Provide the (X, Y) coordinate of the cell's center where the given text is located.  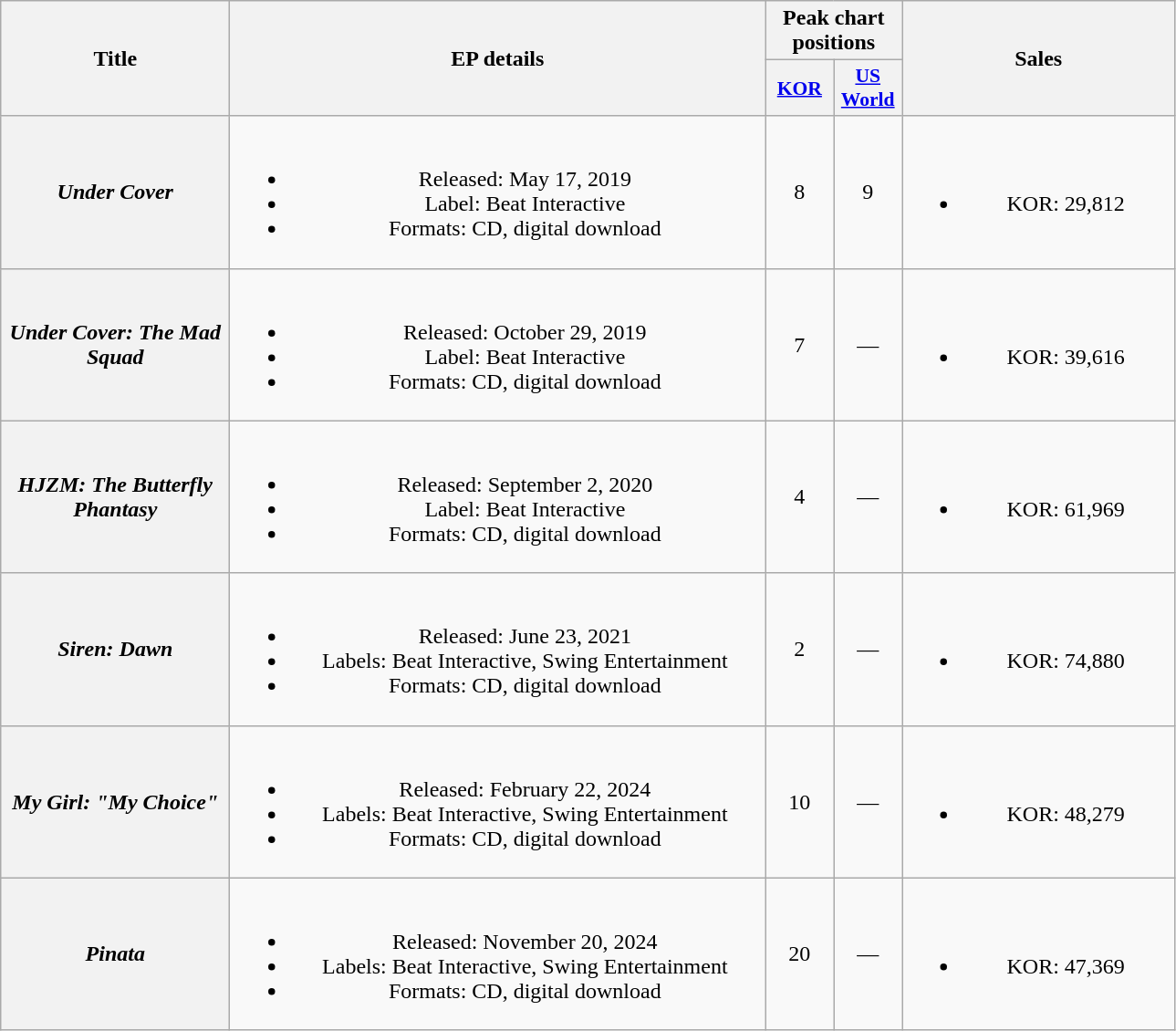
KOR (799, 88)
Released: June 23, 2021Labels: Beat Interactive, Swing EntertainmentFormats: CD, digital download (498, 650)
Released: October 29, 2019Label: Beat InteractiveFormats: CD, digital download (498, 345)
KOR: 61,969 (1038, 496)
Released: May 17, 2019Label: Beat InteractiveFormats: CD, digital download (498, 192)
KOR: 39,616 (1038, 345)
USWorld (869, 88)
KOR: 47,369 (1038, 954)
Released: November 20, 2024Labels: Beat Interactive, Swing EntertainmentFormats: CD, digital download (498, 954)
2 (799, 650)
10 (799, 801)
Under Cover (115, 192)
KOR: 74,880 (1038, 650)
9 (869, 192)
7 (799, 345)
EP details (498, 58)
KOR: 29,812 (1038, 192)
20 (799, 954)
HJZM: The Butterfly Phantasy (115, 496)
KOR: 48,279 (1038, 801)
Under Cover: The Mad Squad (115, 345)
Siren: Dawn (115, 650)
Title (115, 58)
Sales (1038, 58)
8 (799, 192)
Released: September 2, 2020Label: Beat InteractiveFormats: CD, digital download (498, 496)
Released: February 22, 2024Labels: Beat Interactive, Swing EntertainmentFormats: CD, digital download (498, 801)
4 (799, 496)
My Girl: "My Choice" (115, 801)
Pinata (115, 954)
Peak chart positions (834, 31)
